Identify which cell holds the provided text, then report its (x, y) central coordinate. 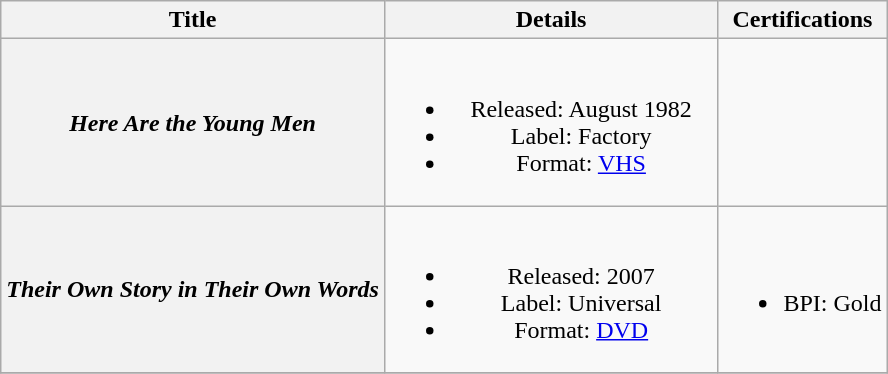
Released: August 1982Label: FactoryFormat: VHS (551, 122)
Details (551, 20)
BPI: Gold (802, 290)
Here Are the Young Men (193, 122)
Their Own Story in Their Own Words (193, 290)
Title (193, 20)
Certifications (802, 20)
Released: 2007Label: UniversalFormat: DVD (551, 290)
